Find where the given text appears and provide that cell's center as [x, y] coordinate. 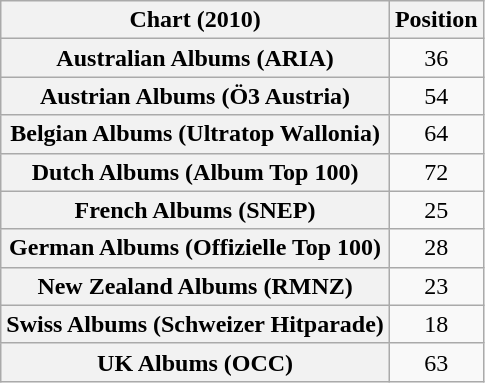
18 [436, 324]
36 [436, 58]
54 [436, 96]
25 [436, 210]
German Albums (Offizielle Top 100) [196, 248]
Chart (2010) [196, 20]
Position [436, 20]
French Albums (SNEP) [196, 210]
23 [436, 286]
Austrian Albums (Ö3 Austria) [196, 96]
28 [436, 248]
Swiss Albums (Schweizer Hitparade) [196, 324]
72 [436, 172]
Australian Albums (ARIA) [196, 58]
Belgian Albums (Ultratop Wallonia) [196, 134]
UK Albums (OCC) [196, 362]
63 [436, 362]
64 [436, 134]
Dutch Albums (Album Top 100) [196, 172]
New Zealand Albums (RMNZ) [196, 286]
